Scan for the cell matching the given text and deliver its (X, Y) coordinate at center. 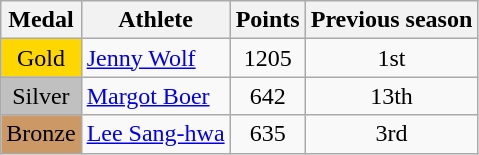
Lee Sang-hwa (156, 134)
642 (268, 96)
1st (392, 58)
3rd (392, 134)
13th (392, 96)
Gold (41, 58)
Jenny Wolf (156, 58)
Previous season (392, 20)
635 (268, 134)
Silver (41, 96)
1205 (268, 58)
Margot Boer (156, 96)
Athlete (156, 20)
Bronze (41, 134)
Medal (41, 20)
Points (268, 20)
